Output the [x, y] coordinate of the center of the cell containing the given text.  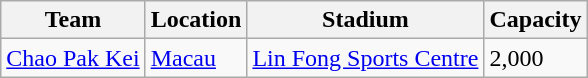
Chao Pak Kei [73, 58]
Location [196, 20]
Macau [196, 58]
Lin Fong Sports Centre [366, 58]
Stadium [366, 20]
2,000 [536, 58]
Team [73, 20]
Capacity [536, 20]
